Determine the (X, Y) coordinate at the center of the cell enclosing the given text.  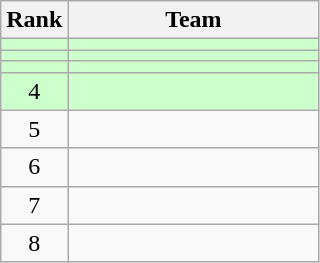
8 (34, 243)
6 (34, 167)
4 (34, 91)
5 (34, 129)
7 (34, 205)
Team (194, 20)
Rank (34, 20)
